Extract the [X, Y] coordinate from the center of the cell holding the provided text.  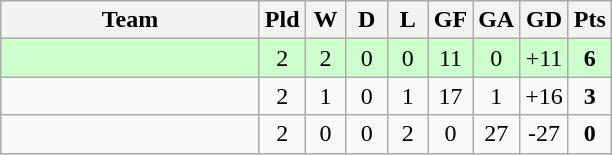
-27 [544, 134]
6 [590, 58]
W [326, 20]
Pts [590, 20]
D [366, 20]
+11 [544, 58]
+16 [544, 96]
GF [450, 20]
17 [450, 96]
3 [590, 96]
GA [496, 20]
27 [496, 134]
L [408, 20]
11 [450, 58]
Pld [282, 20]
Team [130, 20]
GD [544, 20]
